Locate the cell with the specified text and output its (x, y) center coordinate. 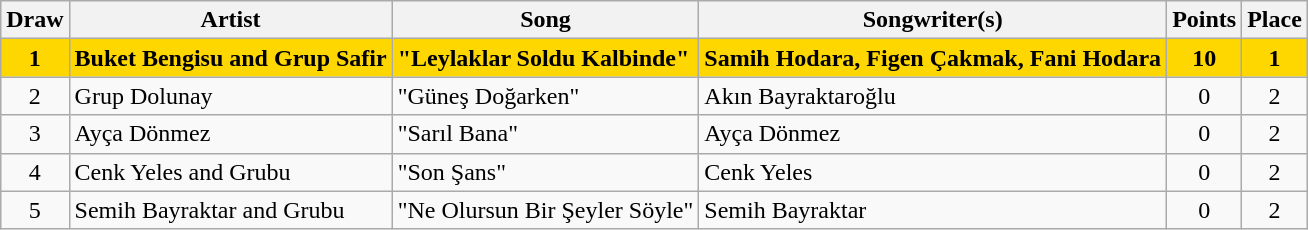
"Son Şans" (546, 172)
Draw (35, 20)
Samih Hodara, Figen Çakmak, Fani Hodara (933, 58)
Akın Bayraktaroğlu (933, 96)
Artist (230, 20)
3 (35, 134)
Semih Bayraktar (933, 210)
4 (35, 172)
5 (35, 210)
"Sarıl Bana" (546, 134)
Song (546, 20)
"Leylaklar Soldu Kalbinde" (546, 58)
Cenk Yeles and Grubu (230, 172)
Place (1275, 20)
Songwriter(s) (933, 20)
Buket Bengisu and Grup Safir (230, 58)
Cenk Yeles (933, 172)
10 (1204, 58)
Points (1204, 20)
Grup Dolunay (230, 96)
Semih Bayraktar and Grubu (230, 210)
"Ne Olursun Bir Şeyler Söyle" (546, 210)
"Güneş Doğarken" (546, 96)
